Pinpoint the cell where the given text exists, returning its [X, Y] midpoint coordinate. 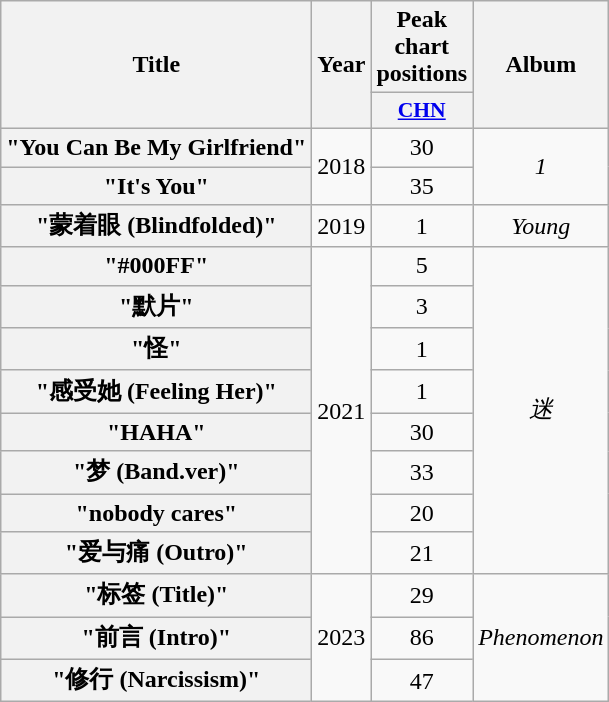
"怪" [156, 350]
Peak chart positions [422, 47]
20 [422, 513]
Phenomenon [541, 638]
2019 [342, 226]
33 [422, 472]
"修行 (Narcissism)" [156, 680]
86 [422, 638]
"梦 (Band.ver)" [156, 472]
21 [422, 554]
迷 [541, 410]
2018 [342, 166]
"nobody cares" [156, 513]
Album [541, 65]
2023 [342, 638]
Title [156, 65]
47 [422, 680]
"It's You" [156, 185]
"HAHA" [156, 432]
5 [422, 266]
"前言 (Intro)" [156, 638]
"默片" [156, 306]
Young [541, 226]
35 [422, 185]
"#000FF" [156, 266]
"蒙着眼 (Blindfolded)" [156, 226]
Year [342, 65]
CHN [422, 111]
"感受她 (Feeling Her)" [156, 392]
"爱与痛 (Outro)" [156, 554]
"You Can Be My Girlfriend" [156, 147]
2021 [342, 410]
"标签 (Title)" [156, 596]
29 [422, 596]
3 [422, 306]
